Extract the [x, y] coordinate from the center of the cell holding the provided text.  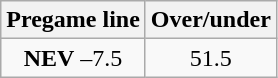
Pregame line [74, 20]
Over/under [210, 20]
NEV –7.5 [74, 58]
51.5 [210, 58]
